Provide the (x, y) coordinate of the cell's center where the given text is located.  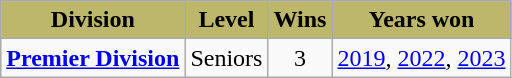
Seniors (226, 58)
Premier Division (93, 58)
Wins (300, 20)
Years won (422, 20)
Level (226, 20)
3 (300, 58)
2019, 2022, 2023 (422, 58)
Division (93, 20)
